Return [X, Y] of the center of cell containing provided text 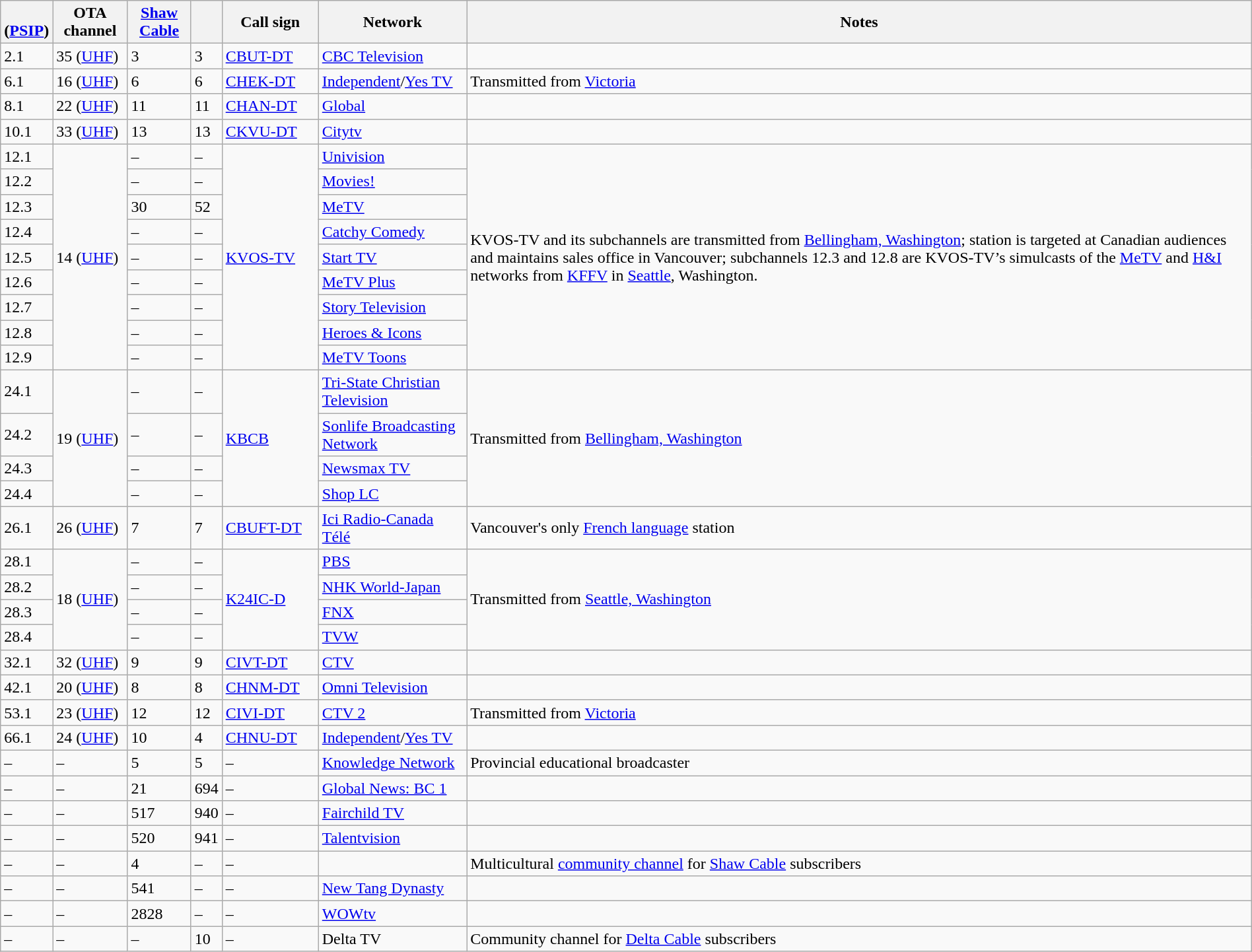
Talentvision [392, 838]
Network [392, 22]
2828 [159, 914]
Transmitted from Bellingham, Washington [860, 438]
Start TV [392, 257]
Newsmax TV [392, 469]
KBCB [270, 438]
CTV 2 [392, 712]
Ici Radio-Canada Télé [392, 528]
FNX [392, 612]
28.4 [26, 637]
23 (UHF) [90, 712]
Knowledge Network [392, 763]
OTA channel [90, 22]
22 (UHF) [90, 106]
CTV [392, 662]
Story Television [392, 307]
24.2 [26, 434]
CIVT-DT [270, 662]
12.3 [26, 207]
Catchy Comedy [392, 232]
12.7 [26, 307]
42.1 [26, 687]
Movies! [392, 182]
K24IC-D [270, 599]
(PSIP) [26, 22]
Community channel for Delta Cable subscribers [860, 939]
12.5 [26, 257]
Citytv [392, 131]
Omni Television [392, 687]
28.1 [26, 562]
Provincial educational broadcaster [860, 763]
Multicultural community channel for Shaw Cable subscribers [860, 864]
PBS [392, 562]
12.2 [26, 182]
18 (UHF) [90, 599]
CBUT-DT [270, 56]
Delta TV [392, 939]
WOWtv [392, 914]
CHNM-DT [270, 687]
MeTV [392, 207]
Shaw Cable [159, 22]
19 (UHF) [90, 438]
12.4 [26, 232]
52 [206, 207]
CHNU-DT [270, 737]
Notes [860, 22]
Univision [392, 156]
Fairchild TV [392, 813]
12.1 [26, 156]
520 [159, 838]
21 [159, 788]
2.1 [26, 56]
16 (UHF) [90, 81]
517 [159, 813]
Shop LC [392, 494]
14 (UHF) [90, 257]
10.1 [26, 131]
CBUFT-DT [270, 528]
26 (UHF) [90, 528]
33 (UHF) [90, 131]
28.2 [26, 587]
8.1 [26, 106]
Sonlife Broadcasting Network [392, 434]
12.9 [26, 358]
KVOS-TV [270, 257]
MeTV Plus [392, 282]
New Tang Dynasty [392, 889]
NHK World-Japan [392, 587]
CHEK-DT [270, 81]
Call sign [270, 22]
26.1 [26, 528]
Tri-State Christian Television [392, 392]
940 [206, 813]
CHAN-DT [270, 106]
MeTV Toons [392, 358]
Transmitted from Seattle, Washington [860, 599]
CKVU-DT [270, 131]
24.4 [26, 494]
694 [206, 788]
32.1 [26, 662]
28.3 [26, 612]
941 [206, 838]
32 (UHF) [90, 662]
24.1 [26, 392]
Global News: BC 1 [392, 788]
TVW [392, 637]
6.1 [26, 81]
30 [159, 207]
12.8 [26, 332]
35 (UHF) [90, 56]
Global [392, 106]
541 [159, 889]
CIVI-DT [270, 712]
Heroes & Icons [392, 332]
24 (UHF) [90, 737]
53.1 [26, 712]
CBC Television [392, 56]
12.6 [26, 282]
20 (UHF) [90, 687]
24.3 [26, 469]
Vancouver's only French language station [860, 528]
66.1 [26, 737]
